Provide the (x, y) coordinate of the cell's center where the given text is located.  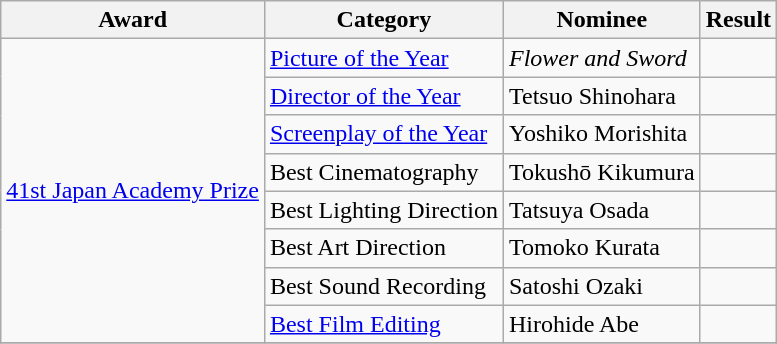
Yoshiko Morishita (602, 134)
Best Lighting Direction (384, 210)
Nominee (602, 20)
Director of the Year (384, 96)
Best Cinematography (384, 172)
Best Sound Recording (384, 286)
Best Film Editing (384, 324)
Tetsuo Shinohara (602, 96)
Screenplay of the Year (384, 134)
Best Art Direction (384, 248)
Category (384, 20)
Tatsuya Osada (602, 210)
Picture of the Year (384, 58)
Flower and Sword (602, 58)
Result (738, 20)
Satoshi Ozaki (602, 286)
Hirohide Abe (602, 324)
Tomoko Kurata (602, 248)
41st Japan Academy Prize (133, 191)
Tokushō Kikumura (602, 172)
Award (133, 20)
